Detect which cell encompasses the target text, then output its (x, y) center coordinate. 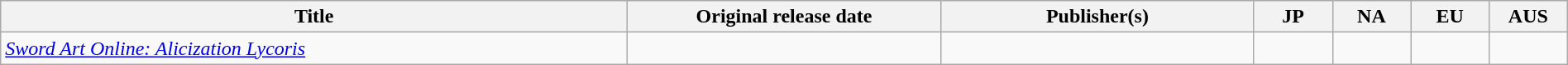
Title (314, 17)
Original release date (784, 17)
Publisher(s) (1097, 17)
AUS (1528, 17)
Sword Art Online: Alicization Lycoris (314, 48)
JP (1293, 17)
EU (1451, 17)
NA (1371, 17)
